Find where the given text appears and provide that cell's center as [x, y] coordinate. 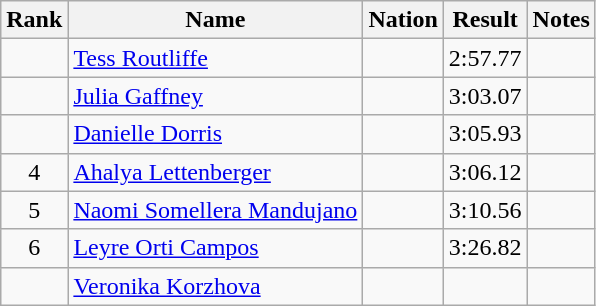
3:03.07 [485, 96]
Naomi Somellera Mandujano [216, 210]
2:57.77 [485, 58]
Danielle Dorris [216, 134]
3:26.82 [485, 248]
6 [34, 248]
Ahalya Lettenberger [216, 172]
3:06.12 [485, 172]
4 [34, 172]
Notes [561, 20]
Julia Gaffney [216, 96]
Nation [403, 20]
3:05.93 [485, 134]
Tess Routliffe [216, 58]
5 [34, 210]
Veronika Korzhova [216, 286]
Name [216, 20]
Result [485, 20]
3:10.56 [485, 210]
Leyre Orti Campos [216, 248]
Rank [34, 20]
